Extract the [x, y] coordinate from the center of the cell holding the provided text.  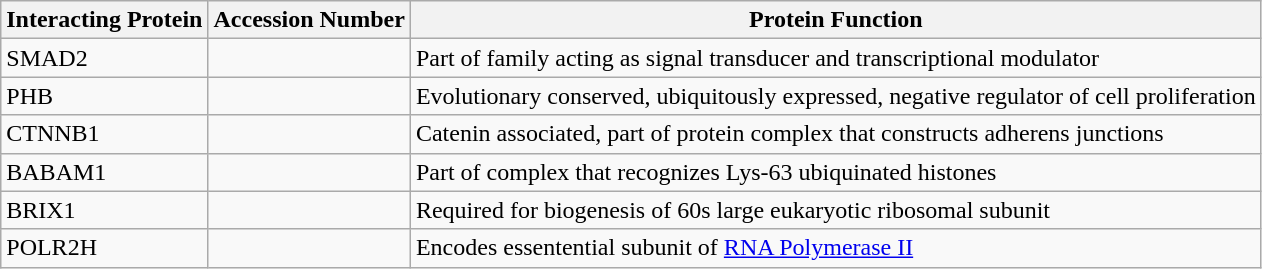
PHB [104, 96]
Protein Function [836, 20]
Encodes essentential subunit of RNA Polymerase II [836, 248]
Catenin associated, part of protein complex that constructs adherens junctions [836, 134]
SMAD2 [104, 58]
POLR2H [104, 248]
Accession Number [309, 20]
Part of complex that recognizes Lys-63 ubiquinated histones [836, 172]
Interacting Protein [104, 20]
Required for biogenesis of 60s large eukaryotic ribosomal subunit [836, 210]
CTNNB1 [104, 134]
Part of family acting as signal transducer and transcriptional modulator [836, 58]
BRIX1 [104, 210]
Evolutionary conserved, ubiquitously expressed, negative regulator of cell proliferation [836, 96]
BABAM1 [104, 172]
